Scan for the cell matching the given text and deliver its (X, Y) coordinate at center. 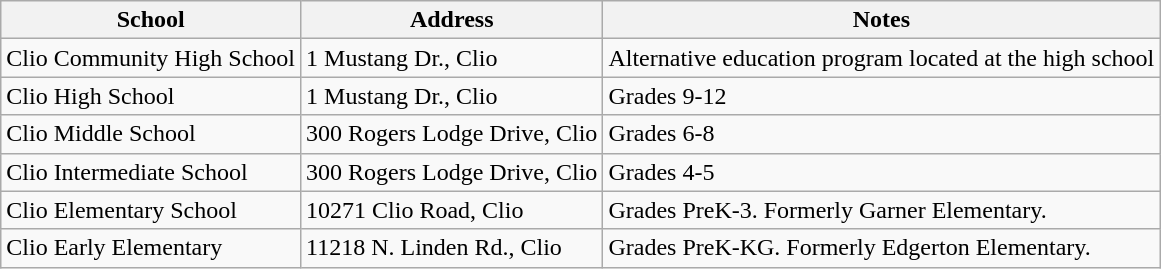
School (151, 20)
Clio Middle School (151, 134)
Grades 6-8 (882, 134)
Address (452, 20)
Clio Intermediate School (151, 172)
10271 Clio Road, Clio (452, 210)
Clio High School (151, 96)
Grades PreK-3. Formerly Garner Elementary. (882, 210)
Notes (882, 20)
Clio Community High School (151, 58)
Grades 9-12 (882, 96)
Alternative education program located at the high school (882, 58)
Clio Elementary School (151, 210)
Grades 4-5 (882, 172)
Grades PreK-KG. Formerly Edgerton Elementary. (882, 248)
Clio Early Elementary (151, 248)
11218 N. Linden Rd., Clio (452, 248)
